Locate the cell with the specified text and output its [x, y] center coordinate. 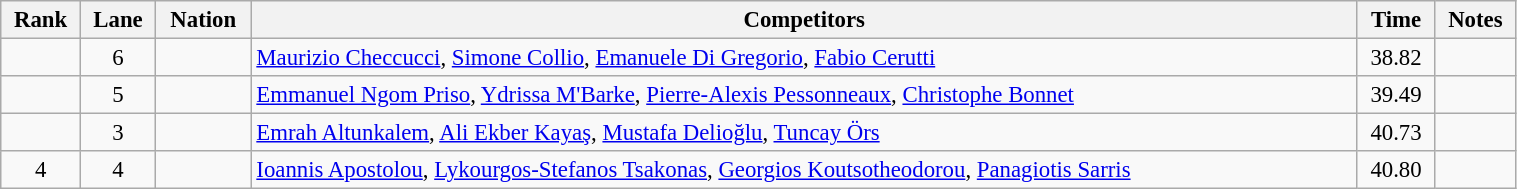
6 [118, 58]
38.82 [1396, 58]
Rank [41, 20]
39.49 [1396, 95]
Emrah Altunkalem, Ali Ekber Kayaş, Mustafa Delioğlu, Tuncay Örs [804, 133]
Emmanuel Ngom Priso, Ydrissa M'Barke, Pierre-Alexis Pessonneaux, Christophe Bonnet [804, 95]
Maurizio Checcucci, Simone Collio, Emanuele Di Gregorio, Fabio Cerutti [804, 58]
5 [118, 95]
Nation [203, 20]
40.73 [1396, 133]
40.80 [1396, 170]
Time [1396, 20]
3 [118, 133]
Ioannis Apostolou, Lykourgos-Stefanos Tsakonas, Georgios Koutsotheodorou, Panagiotis Sarris [804, 170]
Competitors [804, 20]
Notes [1476, 20]
Lane [118, 20]
